Scan for the cell matching the given text and deliver its (x, y) coordinate at center. 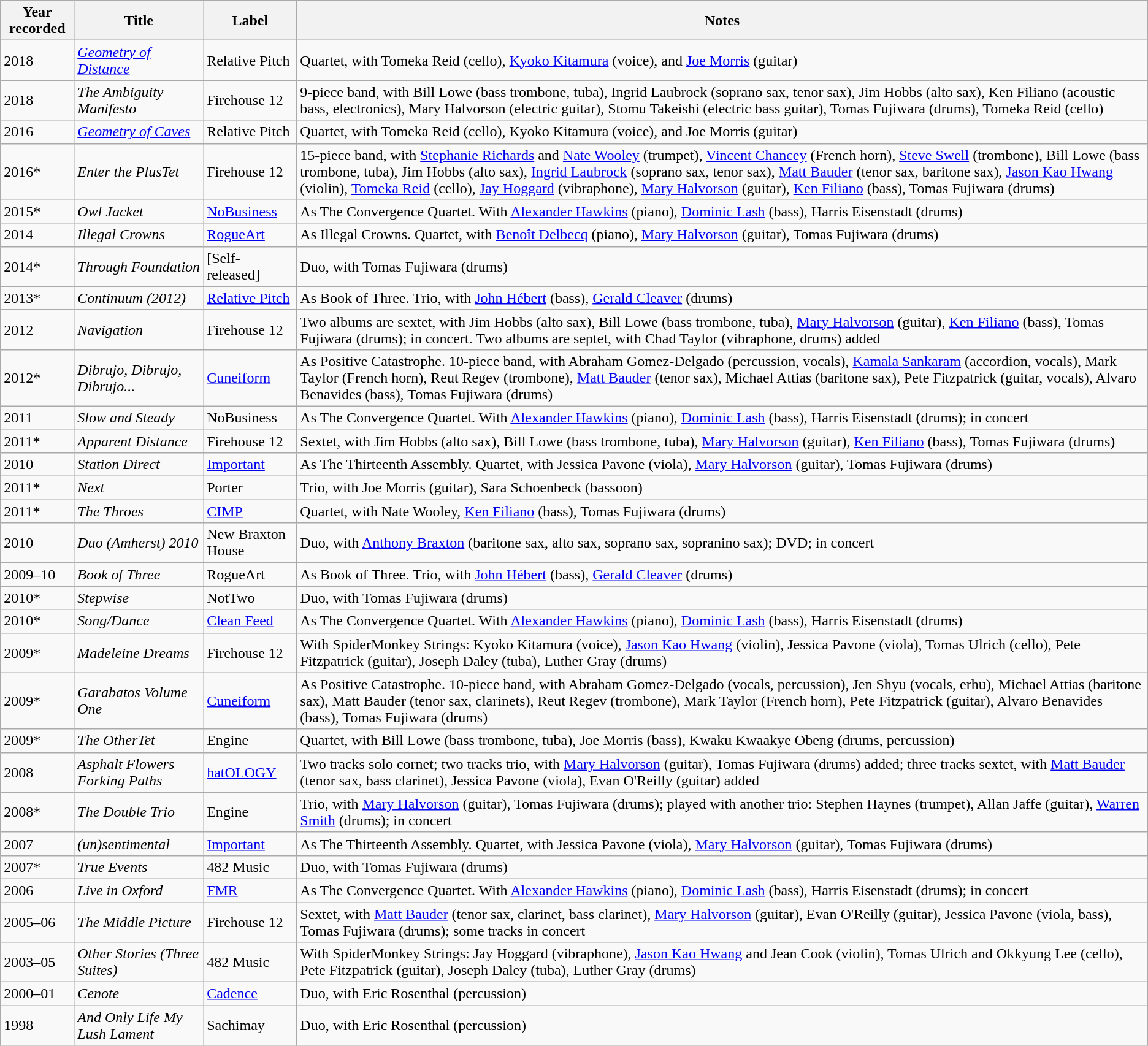
2014 (37, 235)
Song/Dance (139, 621)
Cadence (250, 994)
Sachimay (250, 1025)
Next (139, 488)
Through Foundation (139, 266)
Dibrujo, Dibrujo, Dibrujo... (139, 378)
Garabatos Volume One (139, 701)
Geometry of Distance (139, 60)
Trio, with Joe Morris (guitar), Sara Schoenbeck (bassoon) (722, 488)
2007 (37, 844)
Duo, with Anthony Braxton (baritone sax, alto sax, soprano sax, sopranino sax); DVD; in concert (722, 543)
Label (250, 21)
Sextet, with Jim Hobbs (alto sax), Bill Lowe (bass trombone, tuba), Mary Halvorson (guitar), Ken Filiano (bass), Tomas Fujiwara (drums) (722, 441)
Quartet, with Nate Wooley, Ken Filiano (bass), Tomas Fujiwara (drums) (722, 511)
2008* (37, 812)
Madeleine Dreams (139, 652)
Stepwise (139, 598)
2008 (37, 773)
Navigation (139, 330)
The OtherTet (139, 741)
2009–10 (37, 575)
2005–06 (37, 922)
Cenote (139, 994)
FMR (250, 890)
Notes (722, 21)
1998 (37, 1025)
The Middle Picture (139, 922)
2015* (37, 212)
Title (139, 21)
True Events (139, 867)
[Self-released] (250, 266)
Clean Feed (250, 621)
Quartet, with Bill Lowe (bass trombone, tuba), Joe Morris (bass), Kwaku Kwaakye Obeng (drums, percussion) (722, 741)
Year recorded (37, 21)
Station Direct (139, 465)
Asphalt Flowers Forking Paths (139, 773)
As Illegal Crowns. Quartet, with Benoît Delbecq (piano), Mary Halvorson (guitar), Tomas Fujiwara (drums) (722, 235)
2000–01 (37, 994)
2014* (37, 266)
The Throes (139, 511)
2016 (37, 132)
CIMP (250, 511)
2003–05 (37, 963)
2012* (37, 378)
2007* (37, 867)
The Double Trio (139, 812)
Apparent Distance (139, 441)
Other Stories (Three Suites) (139, 963)
2013* (37, 298)
2011 (37, 418)
hatOLOGY (250, 773)
2006 (37, 890)
NotTwo (250, 598)
Live in Oxford (139, 890)
Duo (Amherst) 2010 (139, 543)
Continuum (2012) (139, 298)
Illegal Crowns (139, 235)
Geometry of Caves (139, 132)
And Only Life My Lush Lament (139, 1025)
Book of Three (139, 575)
The Ambiguity Manifesto (139, 101)
Porter (250, 488)
Slow and Steady (139, 418)
New Braxton House (250, 543)
Enter the PlusTet (139, 172)
Owl Jacket (139, 212)
2012 (37, 330)
(un)sentimental (139, 844)
2016* (37, 172)
